Determine the (X, Y) coordinate at the center of the cell enclosing the given text.  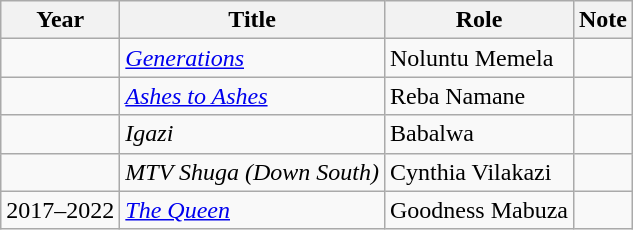
2017–2022 (60, 210)
Note (602, 20)
Role (478, 20)
Year (60, 20)
Reba Namane (478, 96)
Noluntu Memela (478, 58)
Igazi (252, 134)
Generations (252, 58)
The Queen (252, 210)
Goodness Mabuza (478, 210)
Cynthia Vilakazi (478, 172)
Ashes to Ashes (252, 96)
Babalwa (478, 134)
Title (252, 20)
MTV Shuga (Down South) (252, 172)
